Determine the (x, y) coordinate at the center of the cell enclosing the given text.  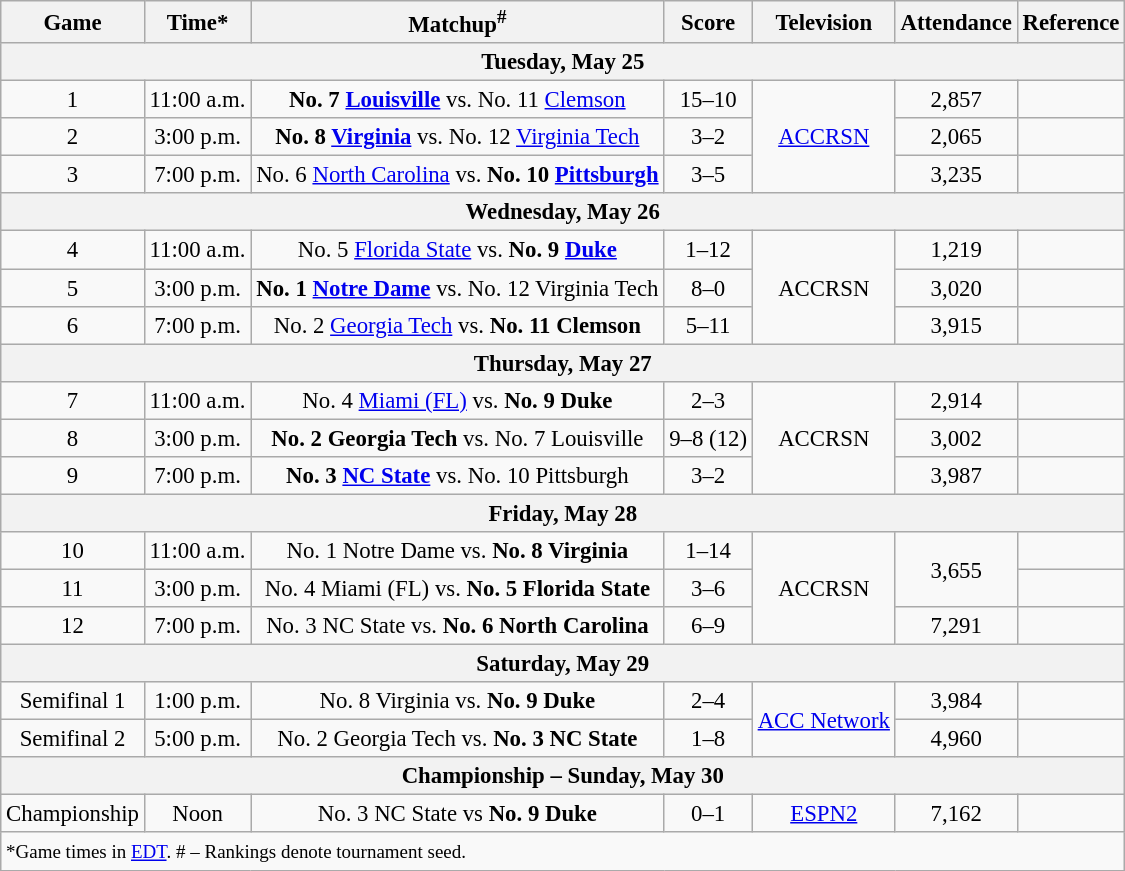
Wednesday, May 26 (563, 213)
6 (73, 325)
Noon (198, 814)
2,065 (956, 137)
Attendance (956, 22)
3,987 (956, 476)
Friday, May 28 (563, 513)
No. 6 North Carolina vs. No. 10 Pittsburgh (458, 175)
1 (73, 100)
Tuesday, May 25 (563, 62)
1–14 (708, 551)
No. 1 Notre Dame vs. No. 12 Virginia Tech (458, 288)
No. 7 Louisville vs. No. 11 Clemson (458, 100)
7,291 (956, 626)
No. 1 Notre Dame vs. No. 8 Virginia (458, 551)
4 (73, 250)
8–0 (708, 288)
No. 5 Florida State vs. No. 9 Duke (458, 250)
*Game times in EDT. # – Rankings denote tournament seed. (563, 852)
No. 3 NC State vs. No. 10 Pittsburgh (458, 476)
Saturday, May 29 (563, 664)
Reference (1071, 22)
No. 8 Virginia vs. No. 12 Virginia Tech (458, 137)
1,219 (956, 250)
10 (73, 551)
8 (73, 438)
0–1 (708, 814)
No. 3 NC State vs No. 9 Duke (458, 814)
1–12 (708, 250)
3 (73, 175)
Matchup# (458, 22)
Time* (198, 22)
9–8 (12) (708, 438)
3,655 (956, 570)
No. 2 Georgia Tech vs. No. 11 Clemson (458, 325)
No. 8 Virginia vs. No. 9 Duke (458, 701)
3,984 (956, 701)
ACC Network (824, 720)
No. 2 Georgia Tech vs. No. 3 NC State (458, 739)
6–9 (708, 626)
2,857 (956, 100)
Championship – Sunday, May 30 (563, 776)
1–8 (708, 739)
Score (708, 22)
Championship (73, 814)
11 (73, 588)
3–6 (708, 588)
Thursday, May 27 (563, 363)
5 (73, 288)
No. 4 Miami (FL) vs. No. 9 Duke (458, 400)
2,914 (956, 400)
2–4 (708, 701)
5:00 p.m. (198, 739)
No. 2 Georgia Tech vs. No. 7 Louisville (458, 438)
9 (73, 476)
5–11 (708, 325)
Game (73, 22)
12 (73, 626)
3,915 (956, 325)
7,162 (956, 814)
3–5 (708, 175)
No. 4 Miami (FL) vs. No. 5 Florida State (458, 588)
ESPN2 (824, 814)
Television (824, 22)
3,002 (956, 438)
4,960 (956, 739)
Semifinal 1 (73, 701)
No. 3 NC State vs. No. 6 North Carolina (458, 626)
7 (73, 400)
Semifinal 2 (73, 739)
3,020 (956, 288)
1:00 p.m. (198, 701)
2–3 (708, 400)
2 (73, 137)
15–10 (708, 100)
3,235 (956, 175)
